Extract the (X, Y) coordinate from the center of the cell holding the provided text.  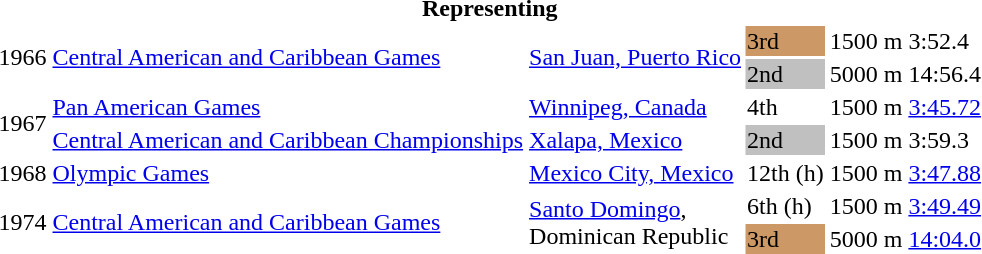
Santo Domingo,Dominican Republic (636, 222)
Olympic Games (288, 173)
12th (h) (786, 173)
Winnipeg, Canada (636, 107)
Pan American Games (288, 107)
Xalapa, Mexico (636, 140)
San Juan, Puerto Rico (636, 58)
6th (h) (786, 206)
Central American and Caribbean Championships (288, 140)
4th (786, 107)
Mexico City, Mexico (636, 173)
